Identify which cell holds the provided text, then report its (X, Y) central coordinate. 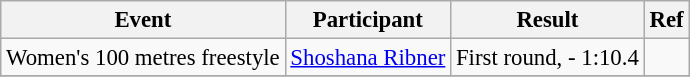
Women's 100 metres freestyle (143, 58)
Event (143, 20)
Participant (368, 20)
Ref (666, 20)
Result (548, 20)
Shoshana Ribner (368, 58)
First round, - 1:10.4 (548, 58)
